Scan for the cell matching the given text and deliver its (x, y) coordinate at center. 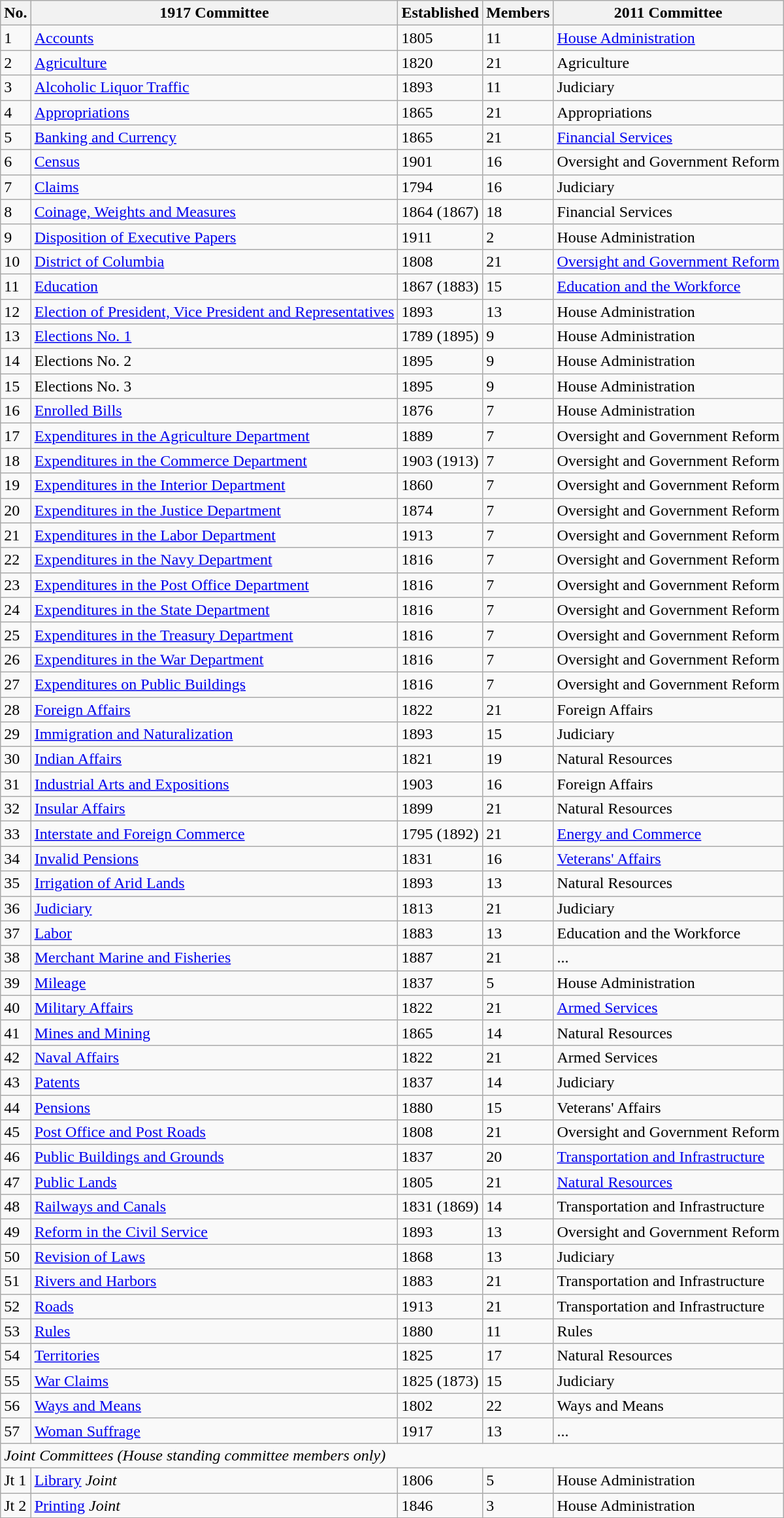
1903 (1913) (440, 461)
Disposition of Executive Papers (214, 237)
40 (16, 1008)
34 (16, 859)
Census (214, 162)
50 (16, 1257)
Elections No. 3 (214, 386)
1868 (440, 1257)
1911 (440, 237)
Territories (214, 1356)
31 (16, 784)
Public Buildings and Grounds (214, 1157)
Mines and Mining (214, 1032)
1917 (440, 1430)
Woman Suffrage (214, 1430)
Patents (214, 1082)
6 (16, 162)
4 (16, 112)
Industrial Arts and Expositions (214, 784)
Joint Committees (House standing committee members only) (392, 1455)
55 (16, 1381)
1876 (440, 411)
1860 (440, 486)
1806 (440, 1480)
Energy and Commerce (668, 834)
Expenditures in the War Department (214, 659)
30 (16, 759)
36 (16, 908)
1864 (1867) (440, 212)
1802 (440, 1406)
Expenditures in the Commerce Department (214, 461)
Jt 1 (16, 1480)
Pensions (214, 1108)
54 (16, 1356)
44 (16, 1108)
2011 Committee (668, 13)
25 (16, 635)
1867 (1883) (440, 286)
8 (16, 212)
Established (440, 13)
23 (16, 585)
Naval Affairs (214, 1057)
Jt 2 (16, 1505)
1903 (440, 784)
Interstate and Foreign Commerce (214, 834)
Rivers and Harbors (214, 1281)
Irrigation of Arid Lands (214, 883)
1821 (440, 759)
Invalid Pensions (214, 859)
1825 (440, 1356)
Members (518, 13)
1899 (440, 809)
41 (16, 1032)
57 (16, 1430)
Library Joint (214, 1480)
Military Affairs (214, 1008)
Elections No. 2 (214, 361)
48 (16, 1207)
Accounts (214, 38)
Expenditures in the Justice Department (214, 510)
26 (16, 659)
Mileage (214, 983)
District of Columbia (214, 261)
1874 (440, 510)
1794 (440, 187)
39 (16, 983)
47 (16, 1182)
Claims (214, 187)
Expenditures in the State Department (214, 610)
10 (16, 261)
1789 (1895) (440, 337)
Public Lands (214, 1182)
46 (16, 1157)
53 (16, 1331)
Labor (214, 933)
28 (16, 709)
33 (16, 834)
52 (16, 1306)
1831 (440, 859)
27 (16, 684)
1795 (1892) (440, 834)
38 (16, 958)
No. (16, 13)
1820 (440, 63)
Expenditures in the Navy Department (214, 560)
Education (214, 286)
29 (16, 734)
Elections No. 1 (214, 337)
1889 (440, 436)
24 (16, 610)
49 (16, 1232)
1813 (440, 908)
37 (16, 933)
Immigration and Naturalization (214, 734)
Printing Joint (214, 1505)
Enrolled Bills (214, 411)
Expenditures in the Agriculture Department (214, 436)
Expenditures on Public Buildings (214, 684)
Insular Affairs (214, 809)
Election of President, Vice President and Representatives (214, 312)
32 (16, 809)
56 (16, 1406)
42 (16, 1057)
1825 (1873) (440, 1381)
Revision of Laws (214, 1257)
1 (16, 38)
Indian Affairs (214, 759)
Expenditures in the Interior Department (214, 486)
Roads (214, 1306)
51 (16, 1281)
45 (16, 1132)
Post Office and Post Roads (214, 1132)
1831 (1869) (440, 1207)
War Claims (214, 1381)
Reform in the Civil Service (214, 1232)
43 (16, 1082)
Coinage, Weights and Measures (214, 212)
Expenditures in the Post Office Department (214, 585)
Expenditures in the Treasury Department (214, 635)
35 (16, 883)
Merchant Marine and Fisheries (214, 958)
1887 (440, 958)
Alcoholic Liquor Traffic (214, 88)
Railways and Canals (214, 1207)
Banking and Currency (214, 137)
1917 Committee (214, 13)
Expenditures in the Labor Department (214, 535)
1846 (440, 1505)
1901 (440, 162)
12 (16, 312)
